Output the [x, y] coordinate of the center of the cell containing the given text.  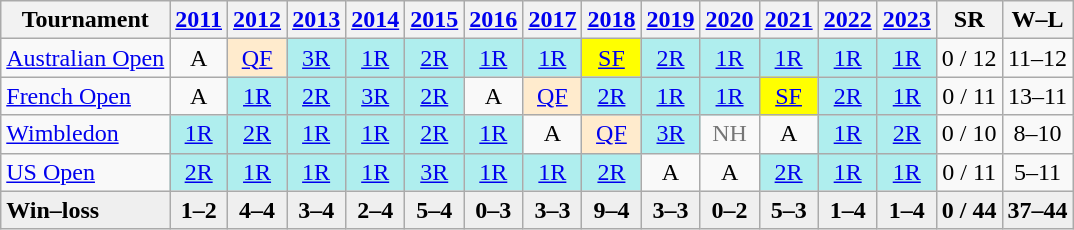
2019 [670, 20]
3–4 [316, 210]
0–3 [494, 210]
9–4 [612, 210]
5–11 [1038, 172]
2020 [730, 20]
4–4 [258, 210]
US Open [86, 172]
2011 [199, 20]
2023 [906, 20]
11–12 [1038, 58]
1–2 [199, 210]
SR [969, 20]
2013 [316, 20]
2017 [552, 20]
2016 [494, 20]
2015 [434, 20]
2014 [376, 20]
Australian Open [86, 58]
Win–loss [86, 210]
Wimbledon [86, 134]
W–L [1038, 20]
2–4 [376, 210]
French Open [86, 96]
0–2 [730, 210]
13–11 [1038, 96]
0 / 44 [969, 210]
2012 [258, 20]
2022 [848, 20]
Tournament [86, 20]
2018 [612, 20]
5–3 [788, 210]
0 / 12 [969, 58]
2021 [788, 20]
5–4 [434, 210]
0 / 10 [969, 134]
37–44 [1038, 210]
8–10 [1038, 134]
NH [730, 134]
